From the cell containing the given text, extract its center point as (X, Y) coordinate. 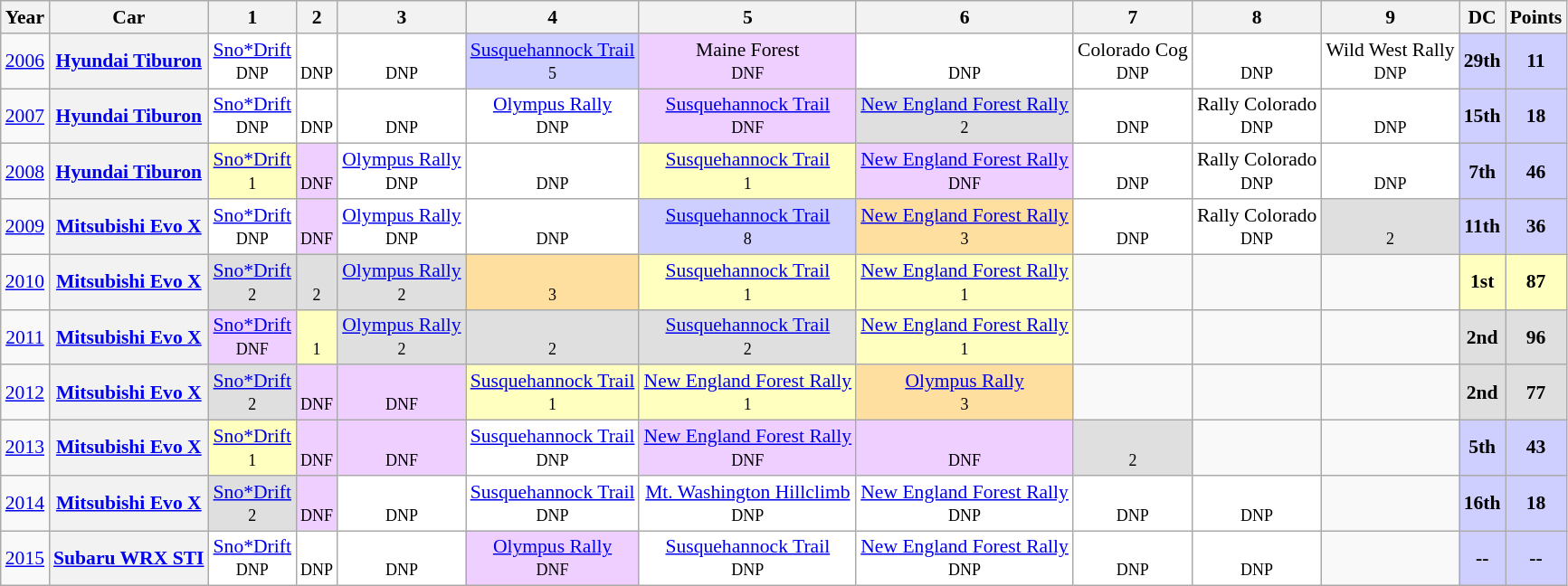
5th (1482, 449)
7th (1482, 172)
Subaru WRX STI (128, 559)
2015 (25, 559)
Car (128, 17)
36 (1536, 226)
Susquehannock Trail2 (747, 336)
4 (553, 17)
2012 (25, 392)
96 (1536, 336)
6 (965, 17)
16th (1482, 503)
Wild West RallyDNP (1390, 61)
2008 (25, 172)
New England Forest Rally2 (965, 116)
Colorado CogDNP (1133, 61)
2011 (25, 336)
7 (1133, 17)
77 (1536, 392)
2010 (25, 282)
1st (1482, 282)
2007 (25, 116)
87 (1536, 282)
Susquehannock Trail5 (553, 61)
43 (1536, 449)
New England Forest Rally3 (965, 226)
11 (1536, 61)
8 (1258, 17)
Susquehannock TrailDNF (747, 116)
2009 (25, 226)
Susquehannock Trail8 (747, 226)
5 (747, 17)
Olympus RallyDNF (553, 559)
Mt. Washington HillclimbDNP (747, 503)
DC (1482, 17)
2013 (25, 449)
Year (25, 17)
9 (1390, 17)
2014 (25, 503)
Maine ForestDNF (747, 61)
29th (1482, 61)
2006 (25, 61)
Points (1536, 17)
11th (1482, 226)
Olympus Rally3 (965, 392)
46 (1536, 172)
Sno*DriftDNF (252, 336)
15th (1482, 116)
